Detect which cell encompasses the target text, then output its [X, Y] center coordinate. 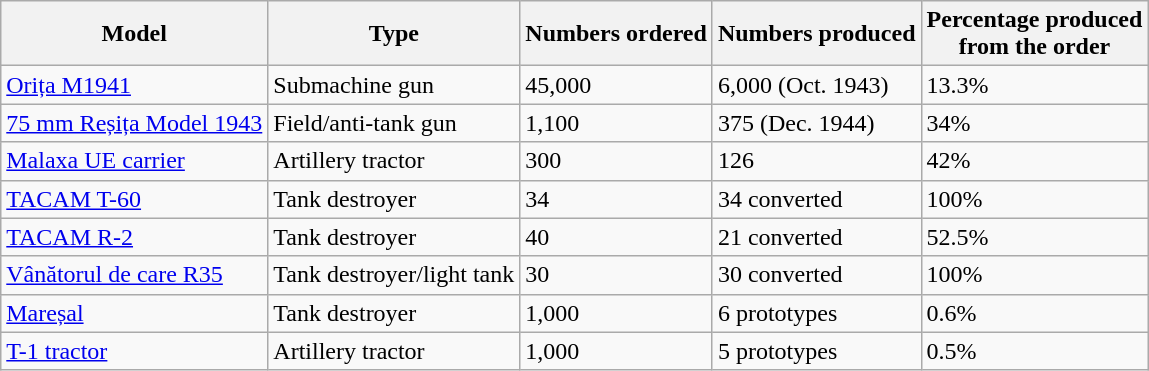
45,000 [616, 85]
6,000 (Oct. 1943) [816, 85]
0.5% [1034, 351]
75 mm Reșița Model 1943 [134, 123]
T-1 tractor [134, 351]
30 converted [816, 275]
300 [616, 161]
Field/anti-tank gun [394, 123]
13.3% [1034, 85]
30 [616, 275]
34% [1034, 123]
Orița M1941 [134, 85]
1,100 [616, 123]
TACAM T-60 [134, 199]
42% [1034, 161]
52.5% [1034, 237]
Numbers produced [816, 34]
21 converted [816, 237]
Type [394, 34]
Percentage producedfrom the order [1034, 34]
Tank destroyer/light tank [394, 275]
TACAM R-2 [134, 237]
40 [616, 237]
6 prototypes [816, 313]
Submachine gun [394, 85]
375 (Dec. 1944) [816, 123]
34 [616, 199]
Malaxa UE carrier [134, 161]
34 converted [816, 199]
Vânătorul de care R35 [134, 275]
5 prototypes [816, 351]
126 [816, 161]
0.6% [1034, 313]
Mareșal [134, 313]
Numbers ordered [616, 34]
Model [134, 34]
